Scan for the cell matching the given text and deliver its [X, Y] coordinate at center. 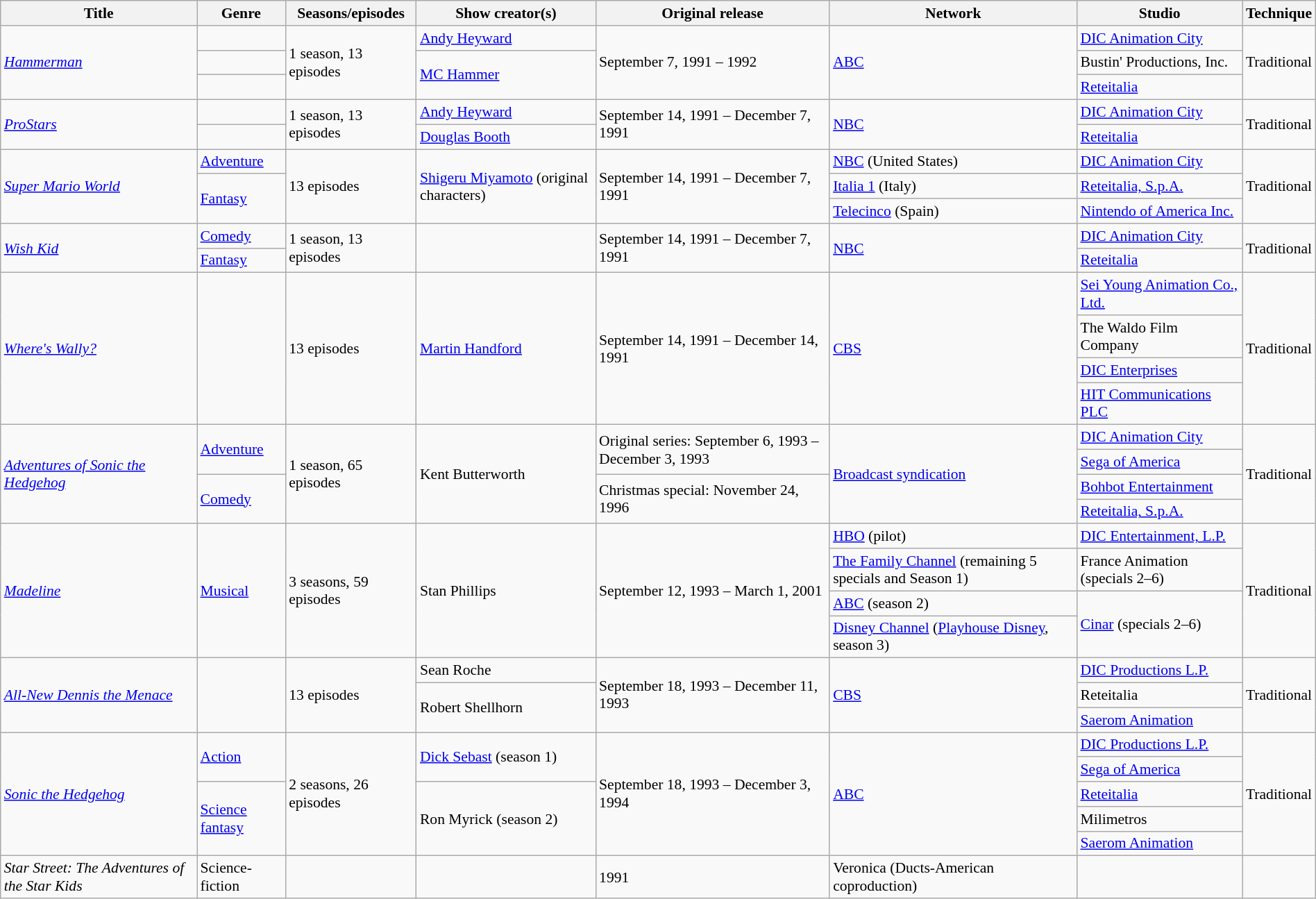
Bohbot Entertainment [1159, 487]
Musical [242, 591]
Robert Shellhorn [506, 708]
Star Street: The Adventures of the Star Kids [99, 877]
Dick Sebast (season 1) [506, 757]
The Waldo Film Company [1159, 336]
Title [99, 13]
DIC Entertainment, L.P. [1159, 537]
All-New Dennis the Menace [99, 696]
Hammerman [99, 62]
Shigeru Miyamoto (original characters) [506, 186]
Network [953, 13]
September 14, 1991 – December 14, 1991 [712, 348]
Douglas Booth [506, 137]
NBC (United States) [953, 162]
Adventures of Sonic the Hedgehog [99, 474]
HBO (pilot) [953, 537]
Kent Butterworth [506, 474]
Genre [242, 13]
Cinar (specials 2–6) [1159, 625]
Sonic the Hedgehog [99, 794]
Wish Kid [99, 249]
MC Hammer [506, 75]
Italia 1 (Italy) [953, 187]
Broadcast syndication [953, 474]
Nintendo of America Inc. [1159, 211]
Christmas special: November 24, 1996 [712, 498]
Ron Myrick (season 2) [506, 819]
France Animation (specials 2–6) [1159, 569]
Seasons/episodes [351, 13]
Sei Young Animation Co., Ltd. [1159, 294]
3 seasons, 59 episodes [351, 591]
Technique [1279, 13]
Science fantasy [242, 819]
Studio [1159, 13]
1991 [712, 877]
Martin Handford [506, 348]
September 18, 1993 – December 11, 1993 [712, 696]
2 seasons, 26 episodes [351, 794]
September 18, 1993 – December 3, 1994 [712, 794]
September 12, 1993 – March 1, 2001 [712, 591]
Original release [712, 13]
The Family Channel (remaining 5 specials and Season 1) [953, 569]
DIC Enterprises [1159, 370]
Where's Wally? [99, 348]
Madeline [99, 591]
HIT Communications PLC [1159, 404]
Sean Roche [506, 671]
Milimetros [1159, 819]
Action [242, 757]
1 season, 65 episodes [351, 474]
Show creator(s) [506, 13]
Stan Phillips [506, 591]
ProStars [99, 125]
ABC (season 2) [953, 603]
Veronica (Ducts-American coproduction) [953, 877]
Science-fiction [242, 877]
Super Mario World [99, 186]
Telecinco (Spain) [953, 211]
Disney Channel (Playhouse Disney, season 3) [953, 637]
Original series: September 6, 1993 – December 3, 1993 [712, 450]
September 7, 1991 – 1992 [712, 62]
Bustin' Productions, Inc. [1159, 62]
